Capture the cell that displays the provided text and extract its (X, Y) central coordinate. 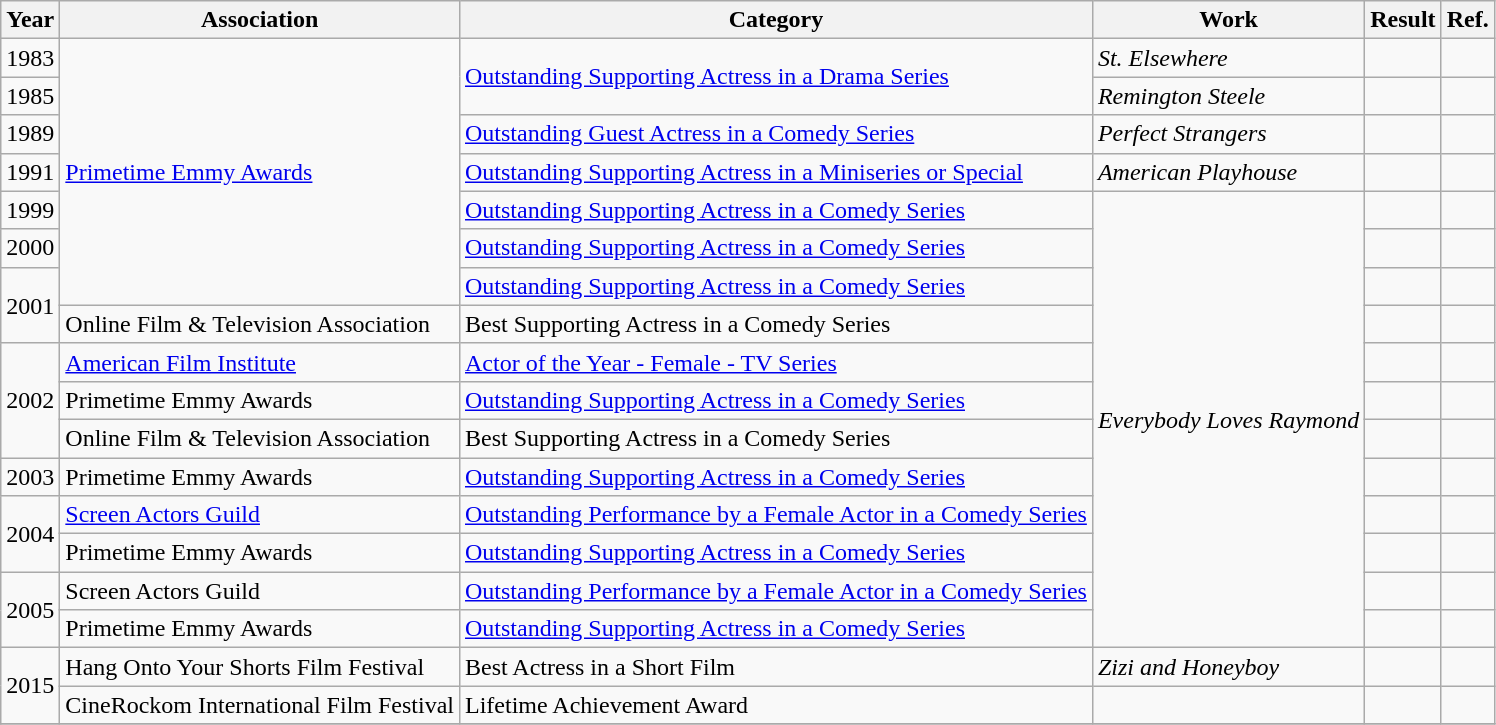
1983 (30, 58)
Lifetime Achievement Award (776, 705)
Work (1228, 20)
2001 (30, 305)
1985 (30, 96)
Best Actress in a Short Film (776, 667)
2005 (30, 610)
Result (1403, 20)
1989 (30, 134)
2000 (30, 248)
Association (260, 20)
Year (30, 20)
Outstanding Supporting Actress in a Drama Series (776, 77)
1999 (30, 210)
1991 (30, 172)
American Playhouse (1228, 172)
Actor of the Year - Female - TV Series (776, 362)
2002 (30, 400)
2015 (30, 686)
American Film Institute (260, 362)
Everybody Loves Raymond (1228, 420)
St. Elsewhere (1228, 58)
Category (776, 20)
Remington Steele (1228, 96)
Outstanding Guest Actress in a Comedy Series (776, 134)
2003 (30, 477)
Zizi and Honeyboy (1228, 667)
2004 (30, 534)
Perfect Strangers (1228, 134)
Ref. (1468, 20)
Outstanding Supporting Actress in a Miniseries or Special (776, 172)
CineRockom International Film Festival (260, 705)
Hang Onto Your Shorts Film Festival (260, 667)
